From the cell containing the given text, extract its center point as [x, y] coordinate. 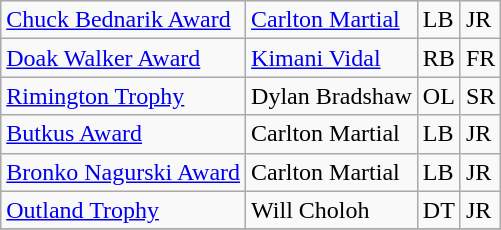
Will Choloh [332, 210]
OL [438, 96]
Dylan Bradshaw [332, 96]
Doak Walker Award [124, 58]
Kimani Vidal [332, 58]
Butkus Award [124, 134]
DT [438, 210]
RB [438, 58]
Outland Trophy [124, 210]
Chuck Bednarik Award [124, 20]
Rimington Trophy [124, 96]
Bronko Nagurski Award [124, 172]
SR [480, 96]
FR [480, 58]
